Capture the cell that displays the provided text and extract its [x, y] central coordinate. 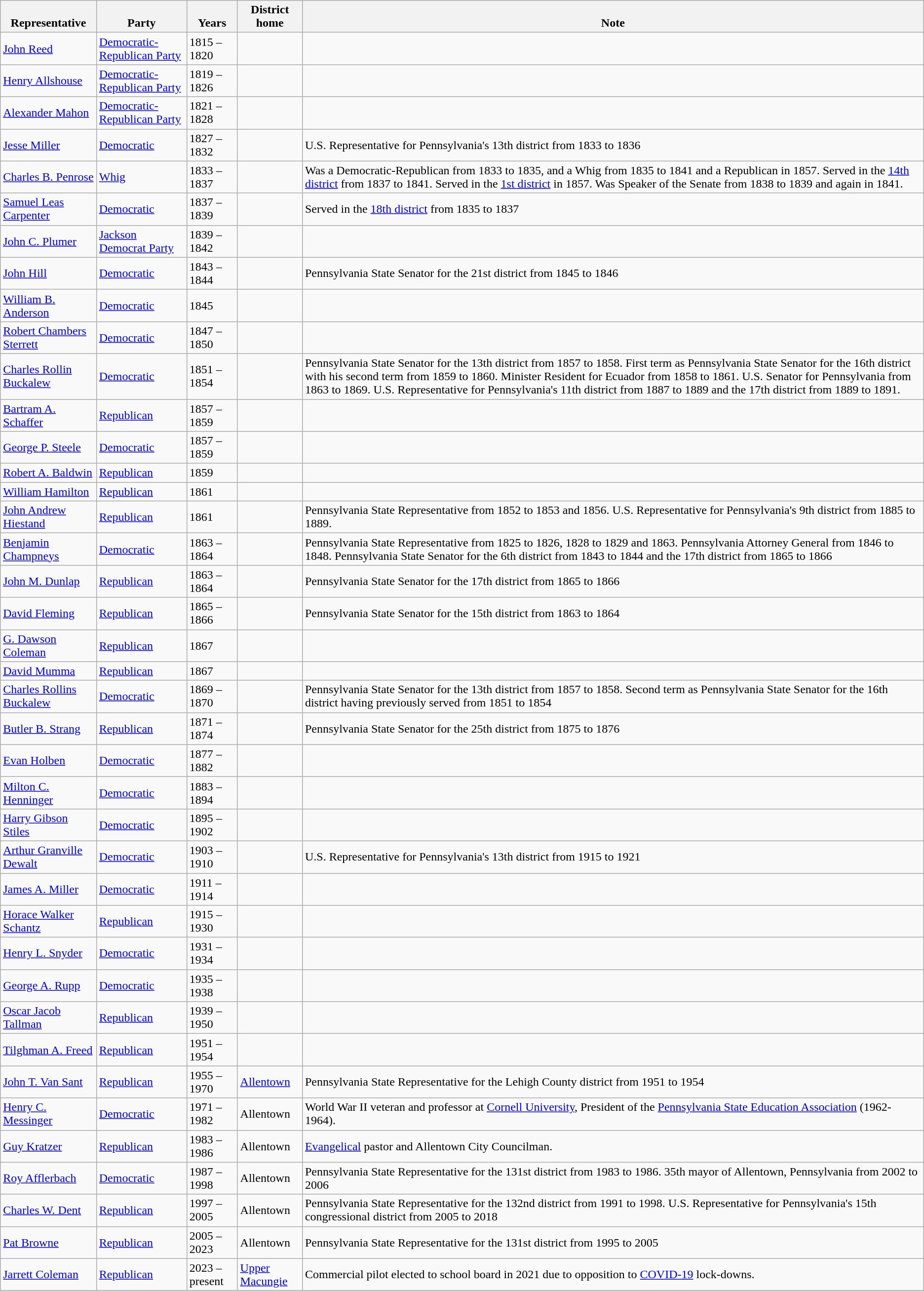
Served in the 18th district from 1835 to 1837 [613, 209]
1911 – 1914 [212, 889]
Arthur Granville Dewalt [48, 857]
Pennsylvania State Senator for the 15th district from 1863 to 1864 [613, 613]
Henry L. Snyder [48, 954]
World War II veteran and professor at Cornell University, President of the Pennsylvania State Education Association (1962-1964). [613, 1114]
Harry Gibson Stiles [48, 824]
Samuel Leas Carpenter [48, 209]
1851 – 1854 [212, 376]
1987 – 1998 [212, 1178]
Robert Chambers Sterrett [48, 338]
Pennsylvania State Senator for the 21st district from 1845 to 1846 [613, 274]
1931 – 1934 [212, 954]
George P. Steele [48, 447]
Horace Walker Schantz [48, 921]
Pennsylvania State Representative for the 131st district from 1983 to 1986. 35th mayor of Allentown, Pennsylvania from 2002 to 2006 [613, 1178]
Pat Browne [48, 1242]
1915 – 1930 [212, 921]
Pennsylvania State Senator for the 25th district from 1875 to 1876 [613, 729]
1983 – 1986 [212, 1146]
Whig [141, 177]
Alexander Mahon [48, 113]
John Reed [48, 48]
Evangelical pastor and Allentown City Councilman. [613, 1146]
1865 – 1866 [212, 613]
Guy Kratzer [48, 1146]
1951 – 1954 [212, 1050]
Representative [48, 17]
1845 [212, 305]
Jarrett Coleman [48, 1275]
Charles W. Dent [48, 1211]
David Mumma [48, 671]
John T. Van Sant [48, 1082]
John M. Dunlap [48, 582]
Commercial pilot elected to school board in 2021 due to opposition to COVID-19 lock-downs. [613, 1275]
Jackson Democrat Party [141, 241]
Years [212, 17]
U.S. Representative for Pennsylvania's 13th district from 1915 to 1921 [613, 857]
Butler B. Strang [48, 729]
John Andrew Hiestand [48, 517]
William B. Anderson [48, 305]
1859 [212, 473]
Roy Afflerbach [48, 1178]
John C. Plumer [48, 241]
James A. Miller [48, 889]
Pennsylvania State Representative from 1852 to 1853 and 1856. U.S. Representative for Pennsylvania's 9th district from 1885 to 1889. [613, 517]
Pennsylvania State Senator for the 17th district from 1865 to 1866 [613, 582]
2005 – 2023 [212, 1242]
U.S. Representative for Pennsylvania's 13th district from 1833 to 1836 [613, 145]
Note [613, 17]
1843 – 1844 [212, 274]
Party [141, 17]
Tilghman A. Freed [48, 1050]
1939 – 1950 [212, 1018]
1847 – 1850 [212, 338]
District home [269, 17]
Pennsylvania State Representative for the Lehigh County district from 1951 to 1954 [613, 1082]
1895 – 1902 [212, 824]
1883 – 1894 [212, 793]
1833 – 1837 [212, 177]
Charles B. Penrose [48, 177]
George A. Rupp [48, 985]
1997 – 2005 [212, 1211]
Bartram A. Schaffer [48, 415]
Oscar Jacob Tallman [48, 1018]
1837 – 1839 [212, 209]
1839 – 1842 [212, 241]
Jesse Miller [48, 145]
Robert A. Baldwin [48, 473]
1971 – 1982 [212, 1114]
Henry Allshouse [48, 81]
1877 – 1882 [212, 760]
1871 – 1874 [212, 729]
1821 – 1828 [212, 113]
Charles Rollins Buckalew [48, 696]
John Hill [48, 274]
David Fleming [48, 613]
2023 – present [212, 1275]
Milton C. Henninger [48, 793]
1955 – 1970 [212, 1082]
Upper Macungie [269, 1275]
Pennsylvania State Representative for the 131st district from 1995 to 2005 [613, 1242]
1935 – 1938 [212, 985]
1819 – 1826 [212, 81]
G. Dawson Coleman [48, 646]
1903 – 1910 [212, 857]
William Hamilton [48, 492]
Henry C. Messinger [48, 1114]
Evan Holben [48, 760]
1869 – 1870 [212, 696]
Charles Rollin Buckalew [48, 376]
1815 – 1820 [212, 48]
1827 – 1832 [212, 145]
Benjamin Champneys [48, 549]
